Determine the [X, Y] coordinate at the center of the cell enclosing the given text.  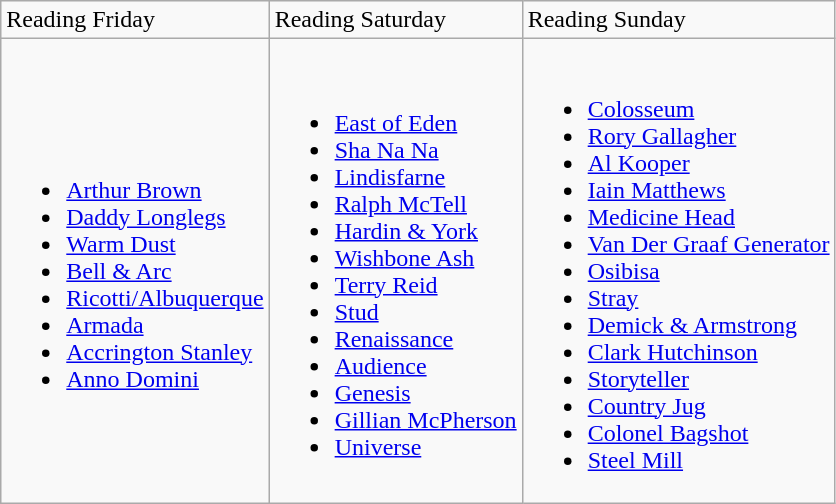
Reading Sunday [678, 20]
Arthur BrownDaddy LonglegsWarm DustBell & ArcRicotti/AlbuquerqueArmadaAccrington StanleyAnno Domini [135, 271]
East of EdenSha Na NaLindisfarneRalph McTellHardin & YorkWishbone AshTerry ReidStudRenaissanceAudienceGenesisGillian McPhersonUniverse [396, 271]
Reading Saturday [396, 20]
Reading Friday [135, 20]
